Search for the cell housing the specified text and yield its (X, Y) center coordinate. 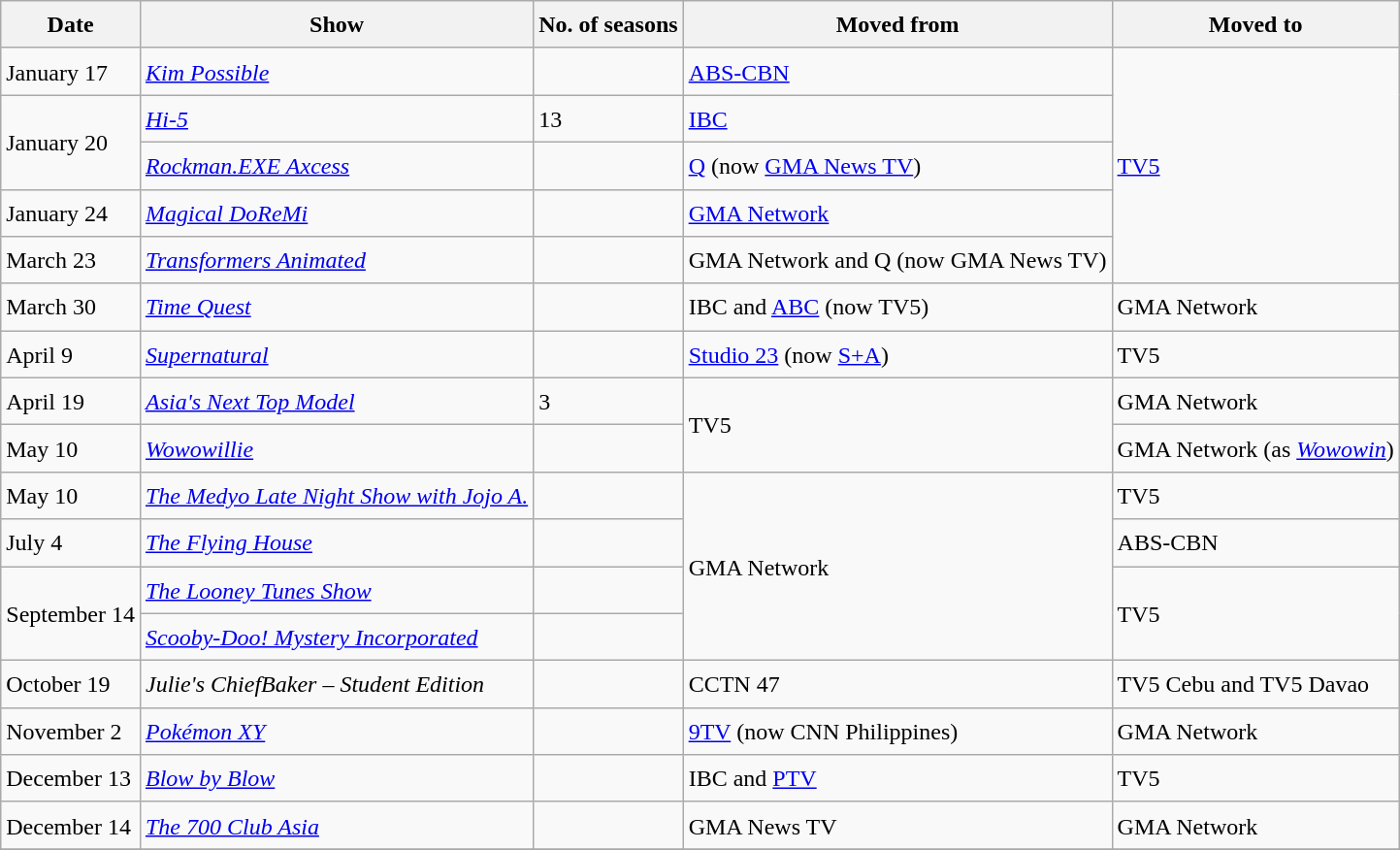
Magical DoReMi (336, 213)
The Flying House (336, 543)
IBC (897, 118)
IBC and PTV (897, 778)
GMA Network and Q (now GMA News TV) (897, 260)
Moved to (1255, 25)
Date (71, 25)
GMA Network (as Wowowin) (1255, 448)
December 14 (71, 825)
November 2 (71, 732)
Kim Possible (336, 72)
The 700 Club Asia (336, 825)
No. of seasons (608, 25)
The Medyo Late Night Show with Jojo A. (336, 495)
TV5 Cebu and TV5 Davao (1255, 685)
13 (608, 118)
IBC and ABC (now TV5) (897, 307)
CCTN 47 (897, 685)
Hi-5 (336, 118)
Scooby-Doo! Mystery Incorporated (336, 637)
The Looney Tunes Show (336, 590)
Time Quest (336, 307)
Blow by Blow (336, 778)
GMA News TV (897, 825)
Moved from (897, 25)
October 19 (71, 685)
Wowowillie (336, 448)
Supernatural (336, 355)
December 13 (71, 778)
Julie's ChiefBaker – Student Edition (336, 685)
January 24 (71, 213)
September 14 (71, 613)
Q (now GMA News TV) (897, 165)
April 9 (71, 355)
Show (336, 25)
Pokémon XY (336, 732)
April 19 (71, 402)
January 20 (71, 142)
Transformers Animated (336, 260)
Asia's Next Top Model (336, 402)
3 (608, 402)
9TV (now CNN Philippines) (897, 732)
January 17 (71, 72)
Rockman.EXE Axcess (336, 165)
Studio 23 (now S+A) (897, 355)
July 4 (71, 543)
March 30 (71, 307)
March 23 (71, 260)
